Find where the given text appears and provide that cell's center as (X, Y) coordinate. 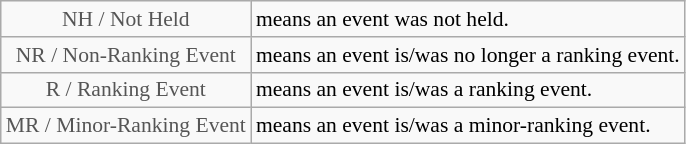
NH / Not Held (126, 19)
means an event was not held. (468, 19)
means an event is/was no longer a ranking event. (468, 55)
MR / Minor-Ranking Event (126, 126)
means an event is/was a minor-ranking event. (468, 126)
NR / Non-Ranking Event (126, 55)
means an event is/was a ranking event. (468, 90)
R / Ranking Event (126, 90)
